For the text-containing cell, return its midpoint in (X, Y) coordinate format. 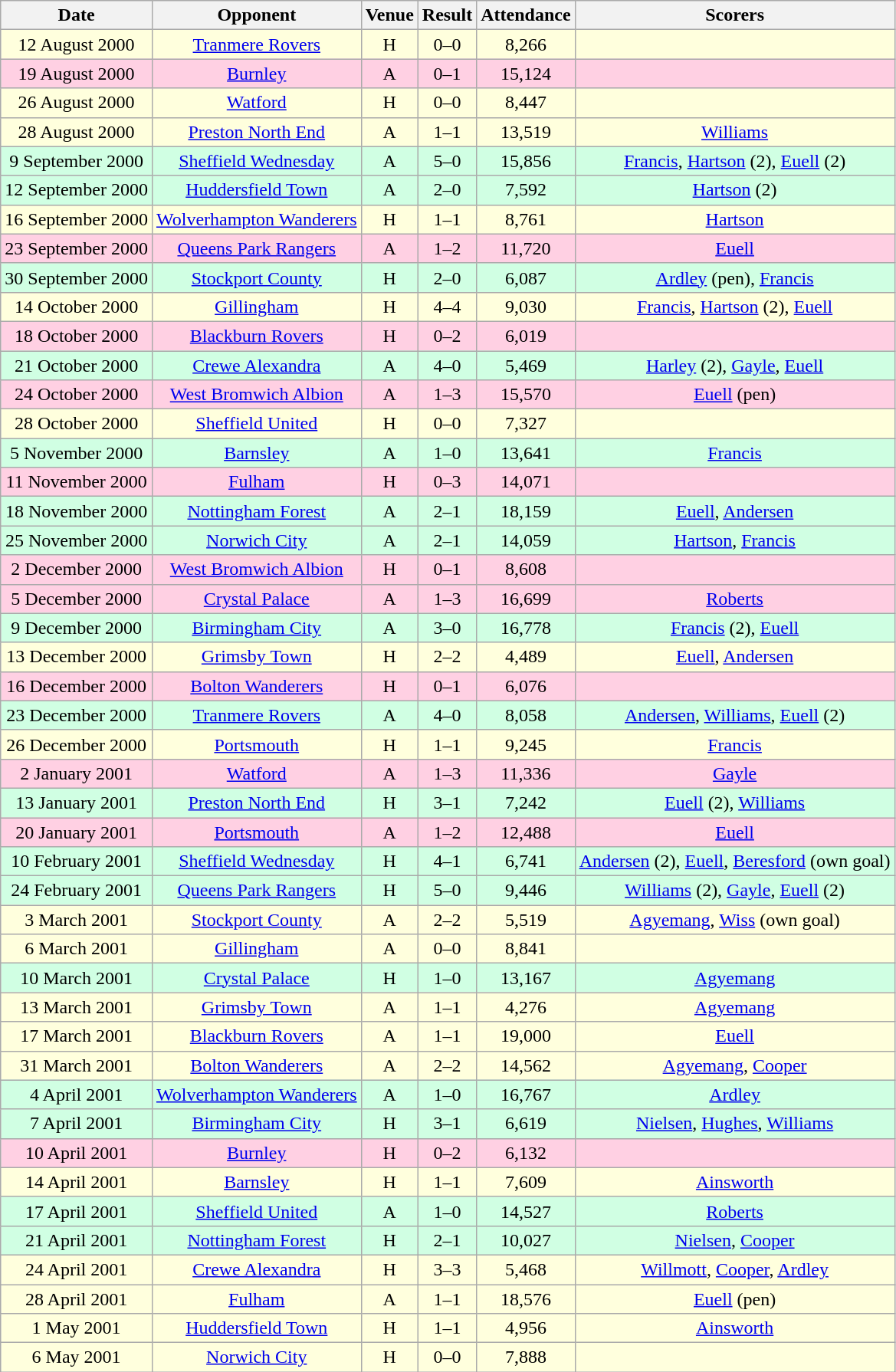
15,570 (526, 395)
Francis (2), Euell (734, 628)
7,888 (526, 1357)
23 December 2000 (77, 715)
3 March 2001 (77, 920)
9 September 2000 (77, 161)
4–4 (447, 307)
15,124 (526, 74)
Nielsen, Hughes, Williams (734, 1124)
26 August 2000 (77, 103)
Hartson (734, 219)
Agyemang, Wiss (own goal) (734, 920)
Francis, Hartson (2), Euell (734, 307)
13,167 (526, 978)
24 April 2001 (77, 1269)
2 January 2001 (77, 773)
24 February 2001 (77, 891)
2 December 2000 (77, 569)
14 April 2001 (77, 1182)
4–1 (447, 862)
Harley (2), Gayle, Euell (734, 366)
Williams (2), Gayle, Euell (2) (734, 891)
31 March 2001 (77, 1065)
16,699 (526, 599)
Andersen, Williams, Euell (2) (734, 715)
28 August 2000 (77, 132)
16,767 (526, 1095)
13,641 (526, 453)
19 August 2000 (77, 74)
Euell (2), Williams (734, 803)
4,276 (526, 1007)
11,336 (526, 773)
9 December 2000 (77, 628)
5,519 (526, 920)
8,608 (526, 569)
13 January 2001 (77, 803)
6,619 (526, 1124)
10 March 2001 (77, 978)
6,741 (526, 862)
14,071 (526, 482)
8,447 (526, 103)
14 October 2000 (77, 307)
1 May 2001 (77, 1328)
12,488 (526, 832)
Nielsen, Cooper (734, 1240)
13,519 (526, 132)
12 August 2000 (77, 44)
Opponent (256, 15)
7,592 (526, 190)
8,761 (526, 219)
20 January 2001 (77, 832)
6 March 2001 (77, 949)
14,527 (526, 1211)
8,266 (526, 44)
28 October 2000 (77, 424)
10 April 2001 (77, 1153)
10 February 2001 (77, 862)
17 April 2001 (77, 1211)
Gayle (734, 773)
5,468 (526, 1269)
6,087 (526, 277)
Hartson, Francis (734, 540)
4,956 (526, 1328)
6,019 (526, 336)
Ardley (pen), Francis (734, 277)
6,132 (526, 1153)
5,469 (526, 366)
24 October 2000 (77, 395)
12 September 2000 (77, 190)
7,609 (526, 1182)
25 November 2000 (77, 540)
13 March 2001 (77, 1007)
4 April 2001 (77, 1095)
8,841 (526, 949)
30 September 2000 (77, 277)
6 May 2001 (77, 1357)
11,720 (526, 248)
7 April 2001 (77, 1124)
26 December 2000 (77, 744)
0–3 (447, 482)
3–0 (447, 628)
9,245 (526, 744)
18,576 (526, 1299)
7,242 (526, 803)
7,327 (526, 424)
5 November 2000 (77, 453)
Francis, Hartson (2), Euell (2) (734, 161)
Scorers (734, 15)
16,778 (526, 628)
18,159 (526, 511)
18 November 2000 (77, 511)
23 September 2000 (77, 248)
Hartson (2) (734, 190)
8,058 (526, 715)
18 October 2000 (77, 336)
Willmott, Cooper, Ardley (734, 1269)
5 December 2000 (77, 599)
Attendance (526, 15)
Andersen (2), Euell, Beresford (own goal) (734, 862)
13 December 2000 (77, 657)
16 September 2000 (77, 219)
21 April 2001 (77, 1240)
17 March 2001 (77, 1036)
Date (77, 15)
15,856 (526, 161)
21 October 2000 (77, 366)
19,000 (526, 1036)
6,076 (526, 686)
16 December 2000 (77, 686)
9,030 (526, 307)
Result (447, 15)
Ardley (734, 1095)
Williams (734, 132)
Agyemang, Cooper (734, 1065)
9,446 (526, 891)
3–3 (447, 1269)
14,562 (526, 1065)
Venue (389, 15)
4,489 (526, 657)
11 November 2000 (77, 482)
10,027 (526, 1240)
28 April 2001 (77, 1299)
14,059 (526, 540)
